Search for the cell housing the specified text and yield its [X, Y] center coordinate. 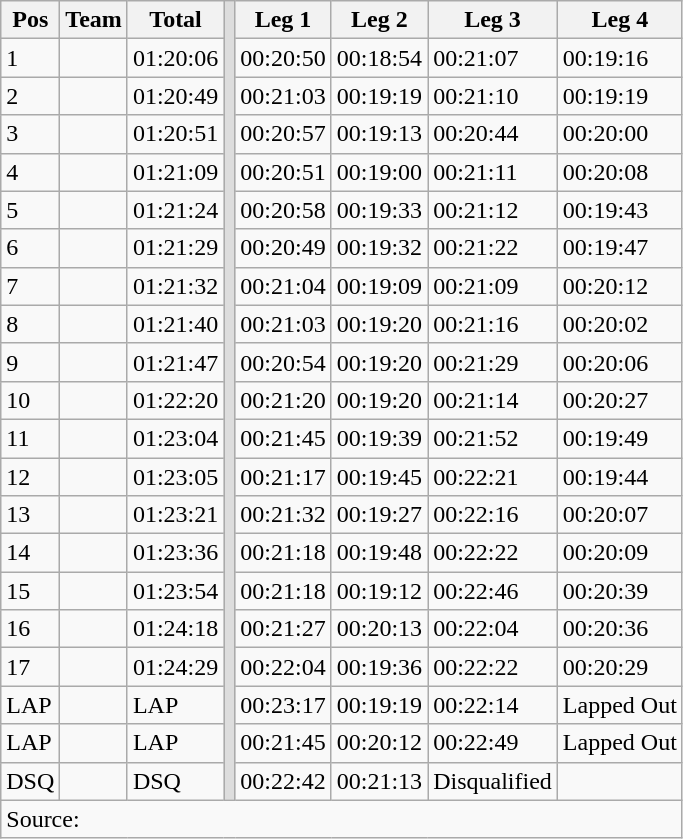
00:21:20 [283, 400]
00:20:39 [620, 591]
01:23:04 [175, 438]
00:19:36 [379, 667]
6 [30, 248]
1 [30, 58]
00:20:13 [379, 629]
00:19:45 [379, 477]
00:20:00 [620, 134]
00:19:44 [620, 477]
00:19:48 [379, 553]
13 [30, 515]
01:24:18 [175, 629]
Leg 4 [620, 20]
00:19:33 [379, 210]
01:23:21 [175, 515]
9 [30, 362]
8 [30, 324]
00:19:09 [379, 286]
00:21:11 [493, 172]
00:20:51 [283, 172]
Leg 1 [283, 20]
01:23:36 [175, 553]
00:20:06 [620, 362]
3 [30, 134]
00:19:13 [379, 134]
01:20:51 [175, 134]
01:21:09 [175, 172]
00:19:39 [379, 438]
Total [175, 20]
00:20:58 [283, 210]
Pos [30, 20]
00:22:46 [493, 591]
00:23:17 [283, 705]
5 [30, 210]
01:21:24 [175, 210]
00:21:52 [493, 438]
00:22:21 [493, 477]
Disqualified [493, 781]
Leg 2 [379, 20]
17 [30, 667]
00:22:14 [493, 705]
00:20:08 [620, 172]
00:21:04 [283, 286]
00:20:29 [620, 667]
00:20:36 [620, 629]
00:21:32 [283, 515]
01:21:40 [175, 324]
00:19:32 [379, 248]
00:20:44 [493, 134]
7 [30, 286]
00:21:10 [493, 96]
00:21:22 [493, 248]
11 [30, 438]
01:23:54 [175, 591]
00:19:47 [620, 248]
00:20:07 [620, 515]
Source: [342, 819]
00:21:09 [493, 286]
00:19:27 [379, 515]
00:21:12 [493, 210]
00:21:17 [283, 477]
16 [30, 629]
00:20:09 [620, 553]
00:19:43 [620, 210]
00:21:29 [493, 362]
4 [30, 172]
00:21:14 [493, 400]
Leg 3 [493, 20]
01:20:49 [175, 96]
00:20:27 [620, 400]
00:22:42 [283, 781]
01:22:20 [175, 400]
00:20:57 [283, 134]
01:21:32 [175, 286]
14 [30, 553]
00:21:27 [283, 629]
Team [94, 20]
00:19:12 [379, 591]
00:19:16 [620, 58]
01:23:05 [175, 477]
00:20:02 [620, 324]
12 [30, 477]
15 [30, 591]
01:24:29 [175, 667]
00:18:54 [379, 58]
00:20:49 [283, 248]
00:19:00 [379, 172]
00:21:16 [493, 324]
00:20:54 [283, 362]
01:21:47 [175, 362]
00:21:07 [493, 58]
00:22:49 [493, 743]
00:20:50 [283, 58]
01:20:06 [175, 58]
2 [30, 96]
00:22:16 [493, 515]
01:21:29 [175, 248]
00:19:49 [620, 438]
00:21:13 [379, 781]
10 [30, 400]
